Detect which cell encompasses the target text, then output its [X, Y] center coordinate. 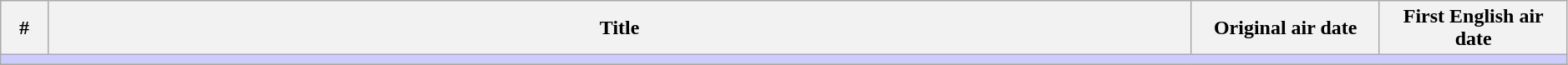
Title [620, 28]
First English air date [1474, 28]
# [24, 28]
Original air date [1285, 28]
